Output the [x, y] coordinate of the center of the cell containing the given text.  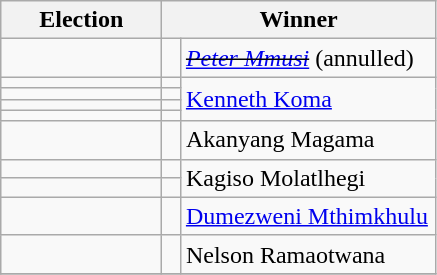
Winner [299, 20]
Kagiso Molatlhegi [308, 178]
Kenneth Koma [308, 99]
Dumezweni Mthimkhulu [308, 216]
Peter Mmusi (annulled) [308, 58]
Akanyang Magama [308, 140]
Nelson Ramaotwana [308, 254]
Election [82, 20]
